Pinpoint the cell where the given text exists, returning its (x, y) midpoint coordinate. 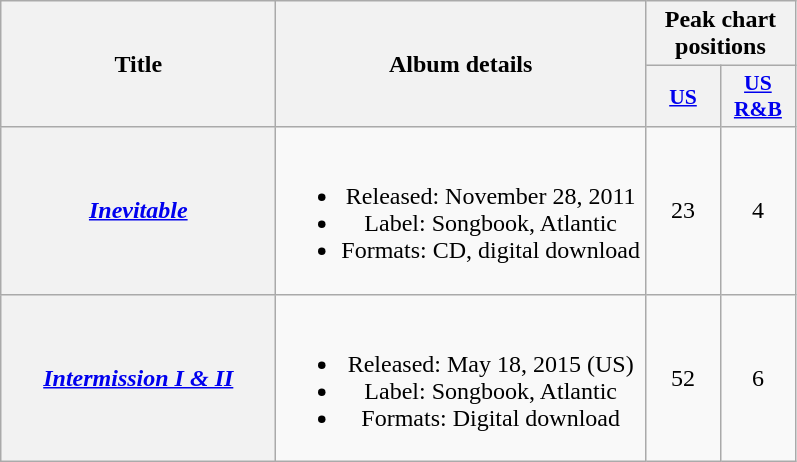
Album details (461, 64)
6 (758, 378)
Intermission I & II (138, 378)
US (684, 96)
52 (684, 378)
Inevitable (138, 210)
Released: May 18, 2015 (US)Label: Songbook, AtlanticFormats: Digital download (461, 378)
4 (758, 210)
Released: November 28, 2011Label: Songbook, AtlanticFormats: CD, digital download (461, 210)
Title (138, 64)
23 (684, 210)
Peak chart positions (721, 34)
US R&B (758, 96)
